Scan for the cell matching the given text and deliver its (X, Y) coordinate at center. 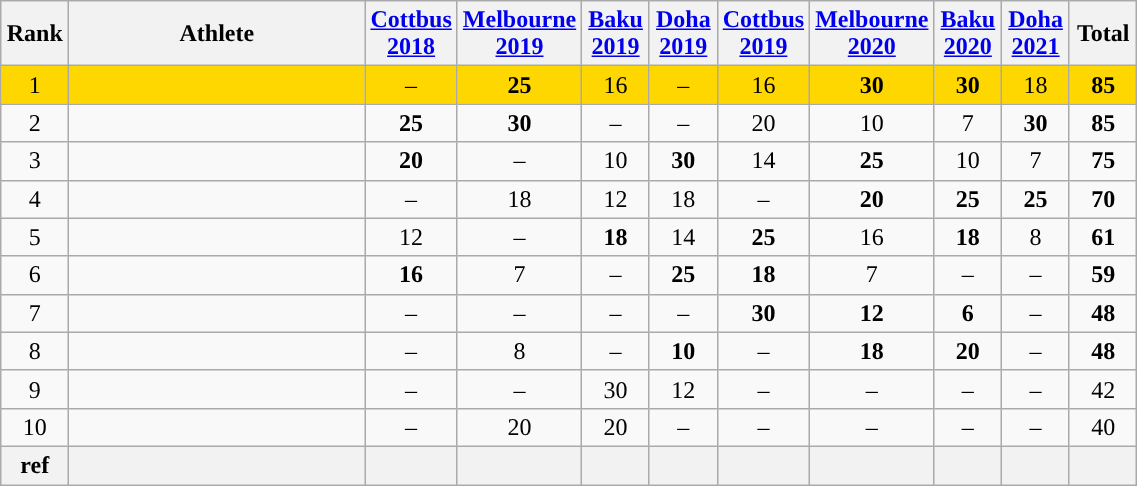
Rank (35, 34)
Total (1102, 34)
Doha 2019 (683, 34)
40 (1102, 427)
59 (1102, 275)
9 (35, 389)
70 (1102, 199)
2 (35, 123)
ref (35, 465)
Doha 2021 (1036, 34)
5 (35, 237)
3 (35, 161)
Cottbus 2019 (763, 34)
42 (1102, 389)
Baku 2019 (616, 34)
61 (1102, 237)
Baku 2020 (968, 34)
Melbourne 2020 (872, 34)
Athlete (217, 34)
Cottbus 2018 (411, 34)
Melbourne 2019 (519, 34)
4 (35, 199)
1 (35, 85)
75 (1102, 161)
